Return (x, y) of the center of cell containing provided text 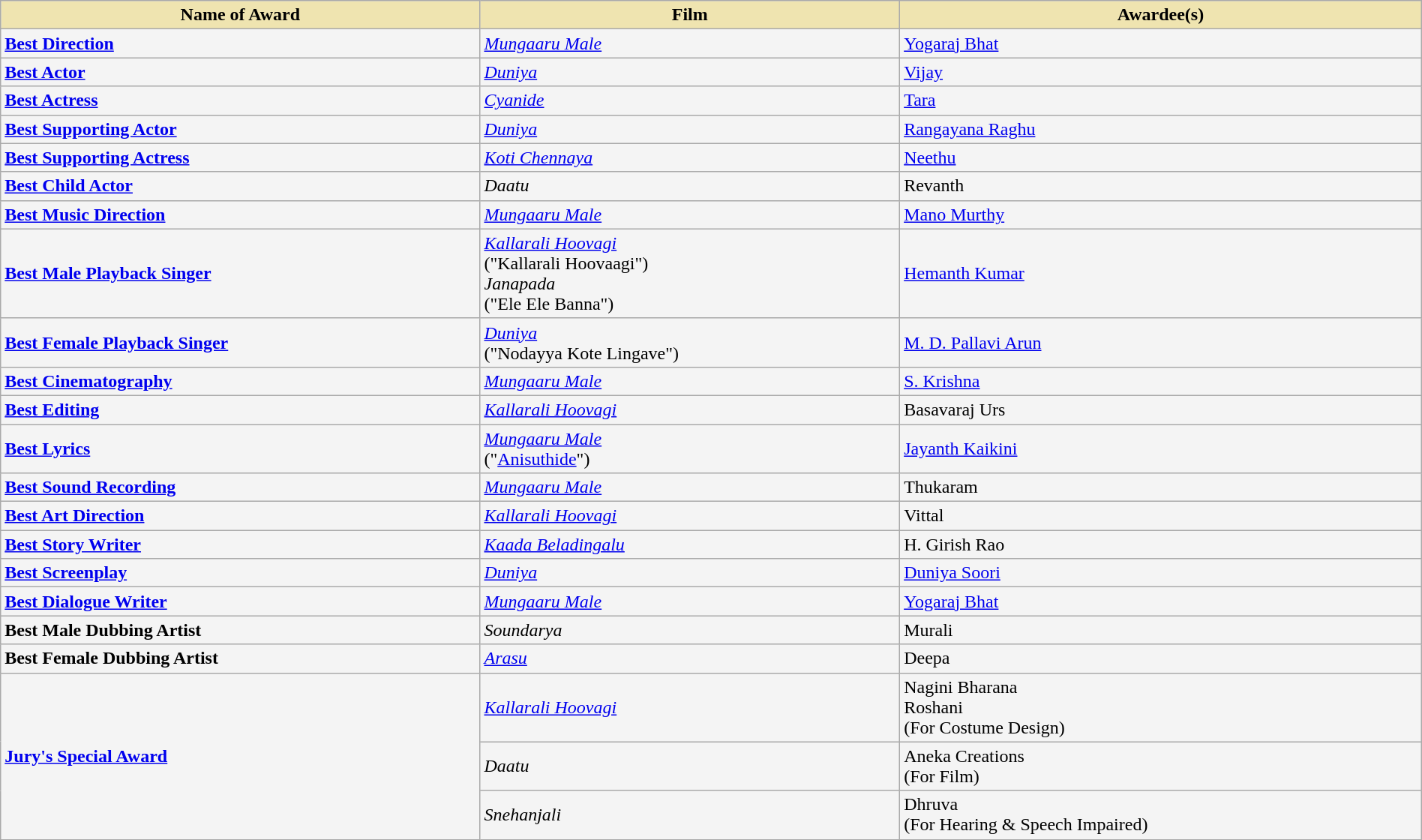
Best Male Dubbing Artist (240, 630)
Mungaaru Male("Anisuthide") (690, 448)
Best Female Playback Singer (240, 342)
Best Direction (240, 43)
Aneka Creations(For Film) (1161, 766)
Film (690, 15)
Awardee(s) (1161, 15)
Arasu (690, 658)
Duniya Soori (1161, 573)
Dhruva (For Hearing & Speech Impaired) (1161, 814)
Revanth (1161, 186)
Koti Chennaya (690, 157)
Nagini BharanaRoshani(For Costume Design) (1161, 707)
Cyanide (690, 100)
Kaada Beladingalu (690, 544)
Soundarya (690, 630)
Kallarali Hoovagi("Kallarali Hoovaagi")Janapada("Ele Ele Banna") (690, 273)
Jayanth Kaikini (1161, 448)
Vijay (1161, 72)
Best Actress (240, 100)
Best Story Writer (240, 544)
Best Female Dubbing Artist (240, 658)
Snehanjali (690, 814)
Deepa (1161, 658)
Duniya("Nodayya Kote Lingave") (690, 342)
Best Music Direction (240, 214)
Hemanth Kumar (1161, 273)
Neethu (1161, 157)
Vittal (1161, 516)
Best Sound Recording (240, 487)
Best Supporting Actress (240, 157)
Best Male Playback Singer (240, 273)
S. Krishna (1161, 381)
H. Girish Rao (1161, 544)
Best Supporting Actor (240, 129)
Basavaraj Urs (1161, 409)
Best Editing (240, 409)
Thukaram (1161, 487)
Best Child Actor (240, 186)
Best Dialogue Writer (240, 601)
Tara (1161, 100)
Best Art Direction (240, 516)
Best Actor (240, 72)
Name of Award (240, 15)
Mano Murthy (1161, 214)
M. D. Pallavi Arun (1161, 342)
Murali (1161, 630)
Best Lyrics (240, 448)
Best Cinematography (240, 381)
Best Screenplay (240, 573)
Rangayana Raghu (1161, 129)
Jury's Special Award (240, 756)
